Scan for the cell matching the given text and deliver its (X, Y) coordinate at center. 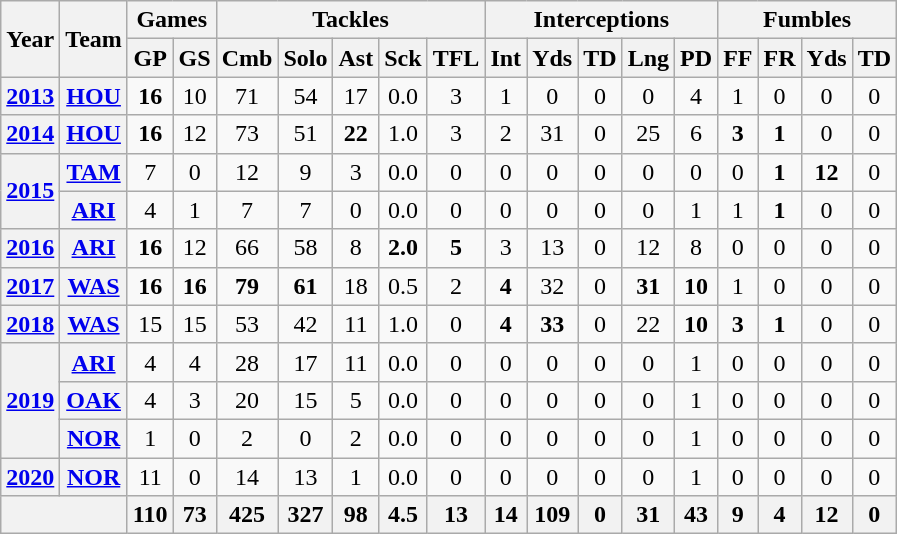
51 (306, 134)
66 (247, 248)
2017 (30, 286)
TFL (456, 58)
Tackles (350, 20)
Team (94, 39)
32 (552, 286)
43 (696, 515)
2015 (30, 191)
110 (150, 515)
79 (247, 286)
Ast (356, 58)
25 (648, 134)
Solo (306, 58)
Sck (403, 58)
Int (506, 58)
61 (306, 286)
FR (780, 58)
20 (247, 400)
109 (552, 515)
98 (356, 515)
2019 (30, 400)
Games (172, 20)
OAK (94, 400)
327 (306, 515)
425 (247, 515)
33 (552, 324)
Fumbles (808, 20)
GP (150, 58)
28 (247, 362)
PD (696, 58)
Year (30, 39)
Cmb (247, 58)
2013 (30, 96)
58 (306, 248)
2018 (30, 324)
Lng (648, 58)
4.5 (403, 515)
Interceptions (602, 20)
18 (356, 286)
GS (194, 58)
0.5 (403, 286)
FF (738, 58)
2.0 (403, 248)
6 (696, 134)
53 (247, 324)
42 (306, 324)
2020 (30, 477)
TAM (94, 172)
2016 (30, 248)
2014 (30, 134)
71 (247, 96)
54 (306, 96)
